For the text-containing cell, return its midpoint in (x, y) coordinate format. 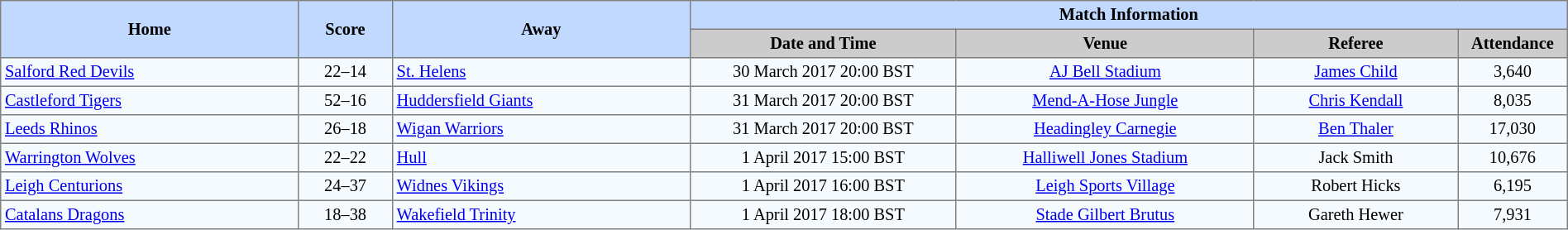
Wakefield Trinity (541, 214)
Away (541, 30)
Catalans Dragons (150, 214)
1 April 2017 16:00 BST (823, 186)
James Child (1355, 72)
Mend-A-Hose Jungle (1105, 100)
18–38 (346, 214)
17,030 (1513, 129)
Huddersfield Giants (541, 100)
Score (346, 30)
Wigan Warriors (541, 129)
Date and Time (823, 43)
22–22 (346, 157)
Leigh Centurions (150, 186)
52–16 (346, 100)
AJ Bell Stadium (1105, 72)
10,676 (1513, 157)
1 April 2017 18:00 BST (823, 214)
8,035 (1513, 100)
7,931 (1513, 214)
22–14 (346, 72)
Venue (1105, 43)
Jack Smith (1355, 157)
St. Helens (541, 72)
Referee (1355, 43)
Chris Kendall (1355, 100)
Gareth Hewer (1355, 214)
Robert Hicks (1355, 186)
Leeds Rhinos (150, 129)
Ben Thaler (1355, 129)
Headingley Carnegie (1105, 129)
Widnes Vikings (541, 186)
Salford Red Devils (150, 72)
Leigh Sports Village (1105, 186)
24–37 (346, 186)
Home (150, 30)
Attendance (1513, 43)
Warrington Wolves (150, 157)
30 March 2017 20:00 BST (823, 72)
1 April 2017 15:00 BST (823, 157)
Match Information (1128, 15)
Halliwell Jones Stadium (1105, 157)
Hull (541, 157)
Stade Gilbert Brutus (1105, 214)
Castleford Tigers (150, 100)
3,640 (1513, 72)
6,195 (1513, 186)
26–18 (346, 129)
